Detect which cell encompasses the target text, then output its [x, y] center coordinate. 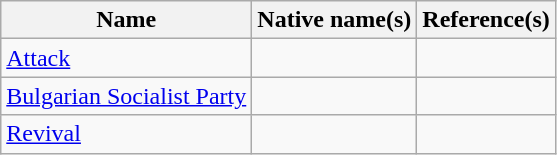
Name [126, 20]
Native name(s) [334, 20]
Bulgarian Socialist Party [126, 96]
Attack [126, 58]
Reference(s) [486, 20]
Revival [126, 134]
